Extract the [x, y] coordinate from the center of the cell holding the provided text.  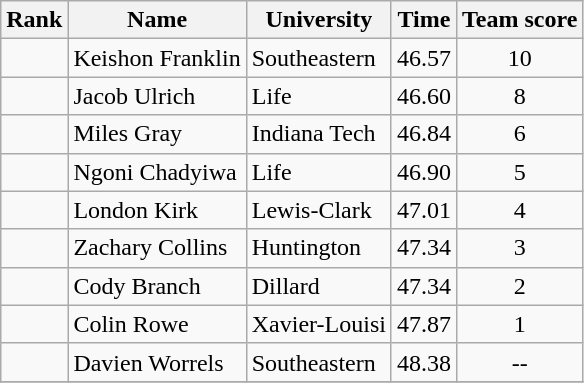
46.57 [424, 58]
Name [157, 20]
46.90 [424, 172]
46.60 [424, 96]
Team score [520, 20]
Jacob Ulrich [157, 96]
2 [520, 286]
46.84 [424, 134]
Indiana Tech [318, 134]
48.38 [424, 362]
Lewis-Clark [318, 210]
Keishon Franklin [157, 58]
Time [424, 20]
Zachary Collins [157, 248]
Colin Rowe [157, 324]
1 [520, 324]
Davien Worrels [157, 362]
4 [520, 210]
Huntington [318, 248]
6 [520, 134]
10 [520, 58]
3 [520, 248]
-- [520, 362]
47.01 [424, 210]
University [318, 20]
5 [520, 172]
47.87 [424, 324]
Ngoni Chadyiwa [157, 172]
8 [520, 96]
Dillard [318, 286]
London Kirk [157, 210]
Miles Gray [157, 134]
Xavier-Louisi [318, 324]
Rank [34, 20]
Cody Branch [157, 286]
